Scan for the cell matching the given text and deliver its [X, Y] coordinate at center. 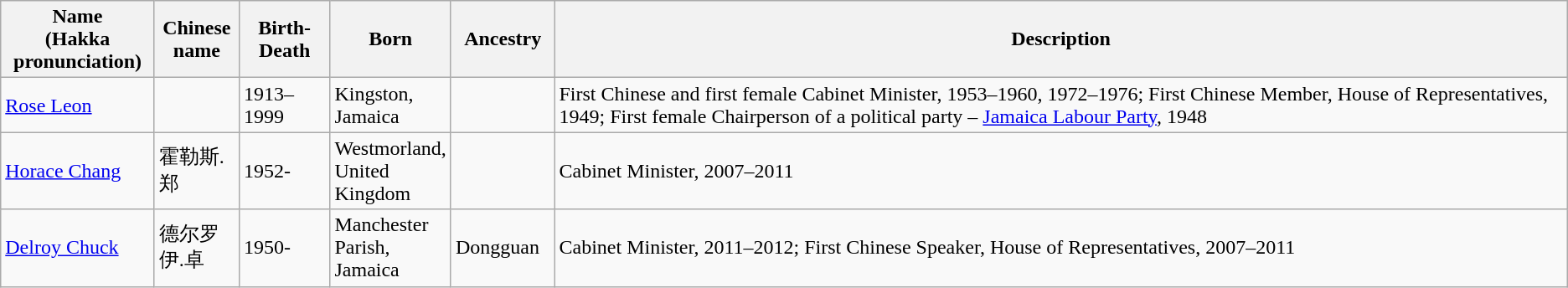
Ancestry [503, 39]
1950- [285, 248]
Dongguan [503, 248]
Westmorland, United Kingdom [390, 171]
Delroy Chuck [78, 248]
Cabinet Minister, 2011–2012; First Chinese Speaker, House of Representatives, 2007–2011 [1060, 248]
Description [1060, 39]
霍勒斯.郑 [196, 171]
Manchester Parish, Jamaica [390, 248]
德尔罗伊.卓 [196, 248]
Horace Chang [78, 171]
Name(Hakka pronunciation) [78, 39]
Chinese name [196, 39]
Birth-Death [285, 39]
1913–1999 [285, 105]
Cabinet Minister, 2007–2011 [1060, 171]
1952- [285, 171]
Rose Leon [78, 105]
Born [390, 39]
Kingston, Jamaica [390, 105]
